Pinpoint the cell where the given text exists, returning its (X, Y) midpoint coordinate. 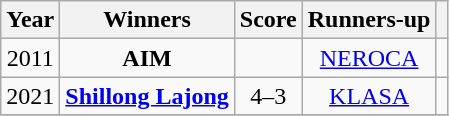
2021 (30, 96)
Winners (147, 20)
Score (268, 20)
4–3 (268, 96)
NEROCA (369, 58)
AIM (147, 58)
2011 (30, 58)
KLASA (369, 96)
Year (30, 20)
Shillong Lajong (147, 96)
Runners-up (369, 20)
